Provide the (x, y) coordinate of the cell's center where the given text is located.  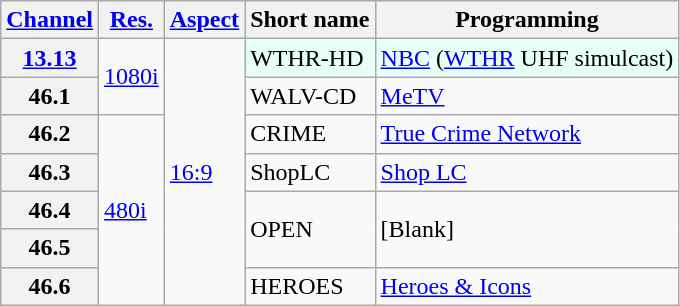
13.13 (50, 58)
46.2 (50, 134)
HEROES (310, 286)
Programming (527, 20)
WALV-CD (310, 96)
Shop LC (527, 172)
46.3 (50, 172)
ShopLC (310, 172)
MeTV (527, 96)
CRIME (310, 134)
Aspect (204, 20)
OPEN (310, 229)
NBC (WTHR UHF simulcast) (527, 58)
Short name (310, 20)
46.1 (50, 96)
46.6 (50, 286)
Heroes & Icons (527, 286)
Res. (132, 20)
480i (132, 210)
[Blank] (527, 229)
46.4 (50, 210)
Channel (50, 20)
True Crime Network (527, 134)
16:9 (204, 172)
1080i (132, 77)
46.5 (50, 248)
WTHR-HD (310, 58)
